Determine the (X, Y) coordinate at the center of the cell enclosing the given text.  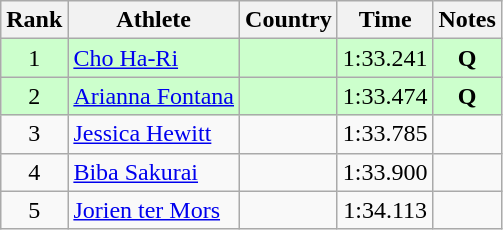
3 (34, 134)
5 (34, 210)
Cho Ha-Ri (154, 58)
Biba Sakurai (154, 172)
Rank (34, 20)
2 (34, 96)
1:33.241 (385, 58)
Country (289, 20)
Jorien ter Mors (154, 210)
Arianna Fontana (154, 96)
1:34.113 (385, 210)
Jessica Hewitt (154, 134)
1:33.785 (385, 134)
Notes (467, 20)
1:33.474 (385, 96)
Time (385, 20)
1:33.900 (385, 172)
1 (34, 58)
4 (34, 172)
Athlete (154, 20)
